Return (X, Y) of the center of cell containing provided text 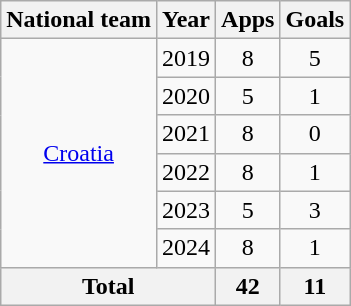
2019 (186, 58)
2021 (186, 134)
Apps (248, 20)
0 (315, 134)
42 (248, 286)
Croatia (79, 153)
2022 (186, 172)
Year (186, 20)
Goals (315, 20)
National team (79, 20)
3 (315, 210)
11 (315, 286)
Total (108, 286)
2020 (186, 96)
2024 (186, 248)
2023 (186, 210)
